Identify which cell holds the provided text, then report its (x, y) central coordinate. 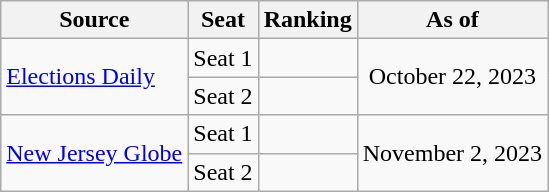
November 2, 2023 (452, 153)
Elections Daily (94, 77)
As of (452, 20)
New Jersey Globe (94, 153)
October 22, 2023 (452, 77)
Ranking (308, 20)
Seat (223, 20)
Source (94, 20)
